Determine the [X, Y] coordinate at the center of the cell enclosing the given text.  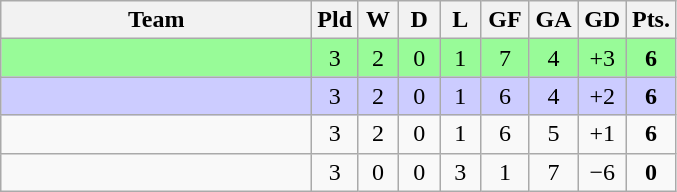
Pld [335, 20]
Pts. [650, 20]
+3 [602, 58]
5 [554, 134]
GA [554, 20]
L [460, 20]
GD [602, 20]
GF [506, 20]
+1 [602, 134]
Team [156, 20]
D [420, 20]
−6 [602, 172]
W [378, 20]
+2 [602, 96]
